Detect which cell encompasses the target text, then output its (x, y) center coordinate. 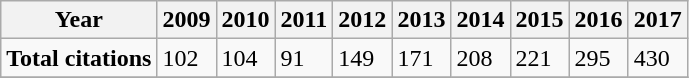
2013 (422, 20)
104 (246, 58)
208 (480, 58)
Total citations (79, 58)
2017 (658, 20)
2016 (598, 20)
2011 (304, 20)
2012 (362, 20)
430 (658, 58)
149 (362, 58)
221 (540, 58)
2009 (186, 20)
2014 (480, 20)
2010 (246, 20)
102 (186, 58)
2015 (540, 20)
295 (598, 58)
171 (422, 58)
Year (79, 20)
91 (304, 58)
